Locate the cell with the specified text and output its [x, y] center coordinate. 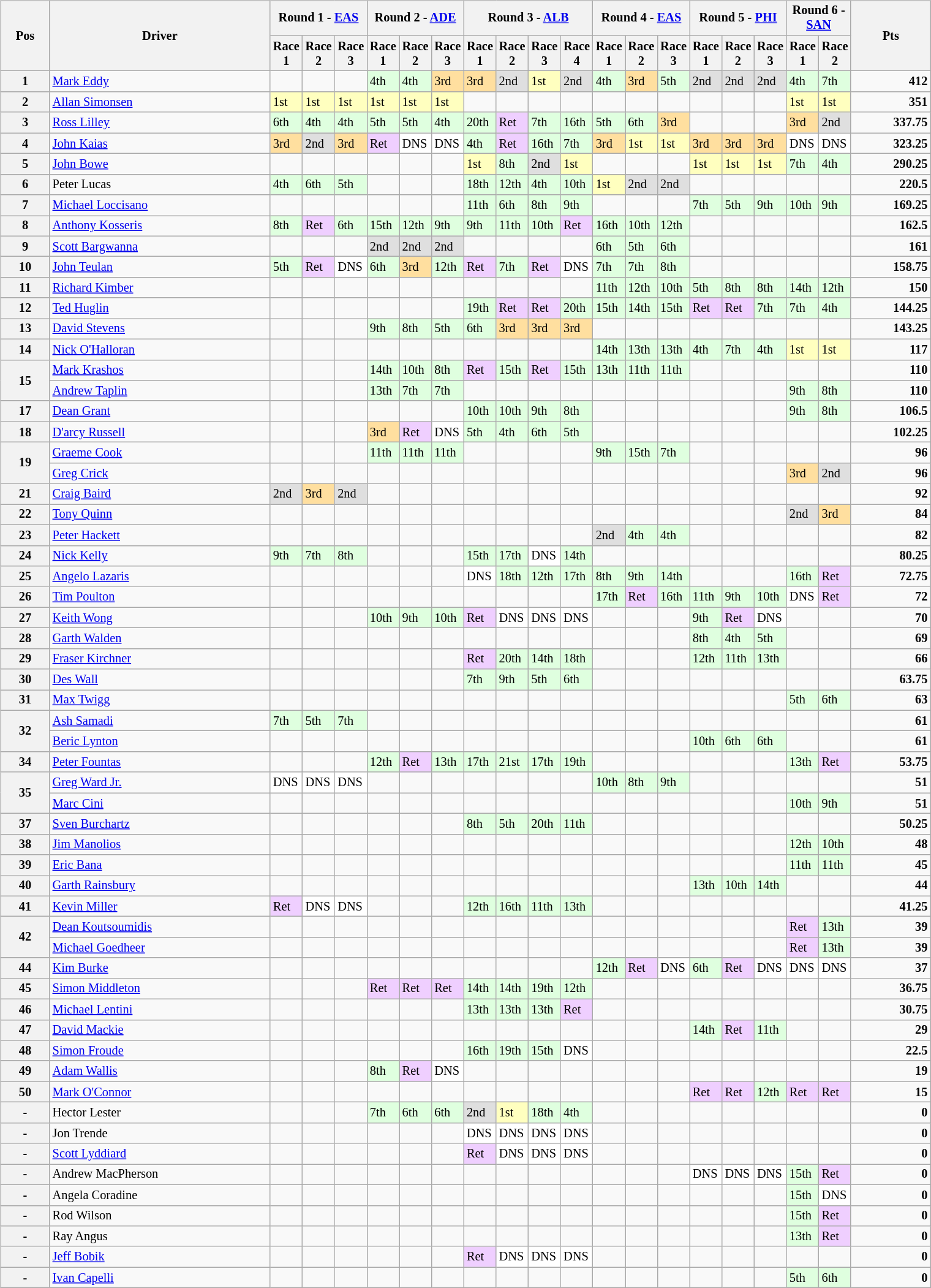
Mark O'Connor [160, 1092]
Nick Kelly [160, 556]
50 [24, 1092]
46 [24, 1009]
158.75 [891, 267]
Ivan Capelli [160, 1278]
Driver [160, 36]
72 [891, 597]
53.75 [891, 762]
36.75 [891, 989]
Fraser Kirchner [160, 659]
169.25 [891, 205]
25 [24, 577]
David Mackie [160, 1030]
Angelo Lazaris [160, 577]
161 [891, 246]
31 [24, 700]
Pts [891, 36]
Eric Bana [160, 865]
6 [24, 184]
Simon Froude [160, 1051]
14 [24, 349]
22.5 [891, 1051]
72.75 [891, 577]
Keith Wong [160, 618]
Jim Manolios [160, 844]
Ross Lilley [160, 123]
Ash Samadi [160, 721]
Michael Goedheer [160, 948]
12 [24, 308]
Andrew MacPherson [160, 1175]
Peter Hackett [160, 535]
Kim Burke [160, 968]
9 [24, 246]
47 [24, 1030]
Garth Walden [160, 638]
30 [24, 680]
63.75 [891, 680]
40 [24, 886]
41.25 [891, 906]
Tony Quinn [160, 515]
Round 6 - SAN [818, 18]
24 [24, 556]
150 [891, 288]
Race 4 [577, 53]
38 [24, 844]
Anthony Kosseris [160, 226]
3 [24, 123]
Round 4 - EAS [641, 18]
66 [891, 659]
13 [24, 329]
John Bowe [160, 164]
8 [24, 226]
Ted Huglin [160, 308]
143.25 [891, 329]
John Kaias [160, 143]
32 [24, 730]
David Stevens [160, 329]
Peter Lucas [160, 184]
21st [512, 762]
102.25 [891, 432]
Greg Ward Jr. [160, 782]
5 [24, 164]
Mark Eddy [160, 81]
Michael Lentini [160, 1009]
323.25 [891, 143]
42 [24, 938]
Round 1 - EAS [318, 18]
Michael Loccisano [160, 205]
10 [24, 267]
162.5 [891, 226]
23 [24, 535]
337.75 [891, 123]
28 [24, 638]
Graeme Cook [160, 453]
18 [24, 432]
Scott Bargwanna [160, 246]
John Teulan [160, 267]
Mark Krashos [160, 370]
7 [24, 205]
Angela Coradine [160, 1195]
34 [24, 762]
Des Wall [160, 680]
70 [891, 618]
Round 2 - ADE [415, 18]
1 [24, 81]
4 [24, 143]
290.25 [891, 164]
Rod Wilson [160, 1216]
Greg Crick [160, 473]
Max Twigg [160, 700]
Allan Simonsen [160, 102]
63 [891, 700]
49 [24, 1071]
117 [891, 349]
220.5 [891, 184]
144.25 [891, 308]
Craig Baird [160, 494]
412 [891, 81]
22 [24, 515]
Garth Rainsbury [160, 886]
50.25 [891, 824]
27 [24, 618]
D'arcy Russell [160, 432]
Beric Lynton [160, 741]
21 [24, 494]
Dean Koutsoumidis [160, 927]
Round 5 - PHI [738, 18]
Scott Lyddiard [160, 1154]
Pos [24, 36]
35 [24, 793]
Dean Grant [160, 411]
Nick O'Halloran [160, 349]
69 [891, 638]
11 [24, 288]
84 [891, 515]
92 [891, 494]
Ray Angus [160, 1237]
41 [24, 906]
Sven Burchartz [160, 824]
Jeff Bobik [160, 1257]
30.75 [891, 1009]
Peter Fountas [160, 762]
80.25 [891, 556]
17 [24, 411]
Adam Wallis [160, 1071]
Marc Cini [160, 803]
106.5 [891, 411]
351 [891, 102]
Simon Middleton [160, 989]
Richard Kimber [160, 288]
2 [24, 102]
26 [24, 597]
Andrew Taplin [160, 391]
Tim Poulton [160, 597]
Kevin Miller [160, 906]
Round 3 - ALB [528, 18]
Jon Trende [160, 1133]
82 [891, 535]
Hector Lester [160, 1113]
